Pinpoint the cell where the given text exists, returning its (X, Y) midpoint coordinate. 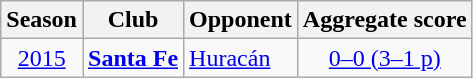
Season (42, 20)
Club (132, 20)
Santa Fe (132, 58)
2015 (42, 58)
Aggregate score (384, 20)
Opponent (241, 20)
0–0 (3–1 p) (384, 58)
Huracán (241, 58)
